Search for the cell housing the specified text and yield its [x, y] center coordinate. 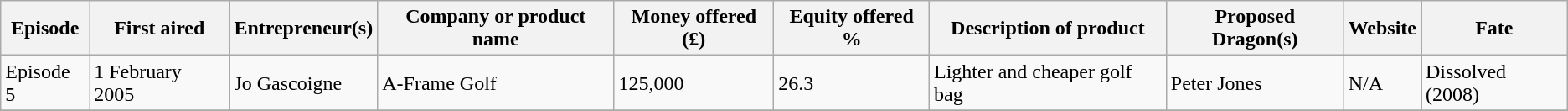
Equity offered % [852, 29]
Entrepreneur(s) [303, 29]
Description of product [1047, 29]
26.3 [852, 82]
Website [1382, 29]
Fate [1494, 29]
A-Frame Golf [496, 82]
Dissolved (2008) [1494, 82]
125,000 [694, 82]
Episode [45, 29]
Money offered (£) [694, 29]
First aired [159, 29]
N/A [1382, 82]
Jo Gascoigne [303, 82]
Company or product name [496, 29]
Peter Jones [1255, 82]
Proposed Dragon(s) [1255, 29]
1 February 2005 [159, 82]
Lighter and cheaper golf bag [1047, 82]
Episode 5 [45, 82]
